Detect which cell encompasses the target text, then output its (X, Y) center coordinate. 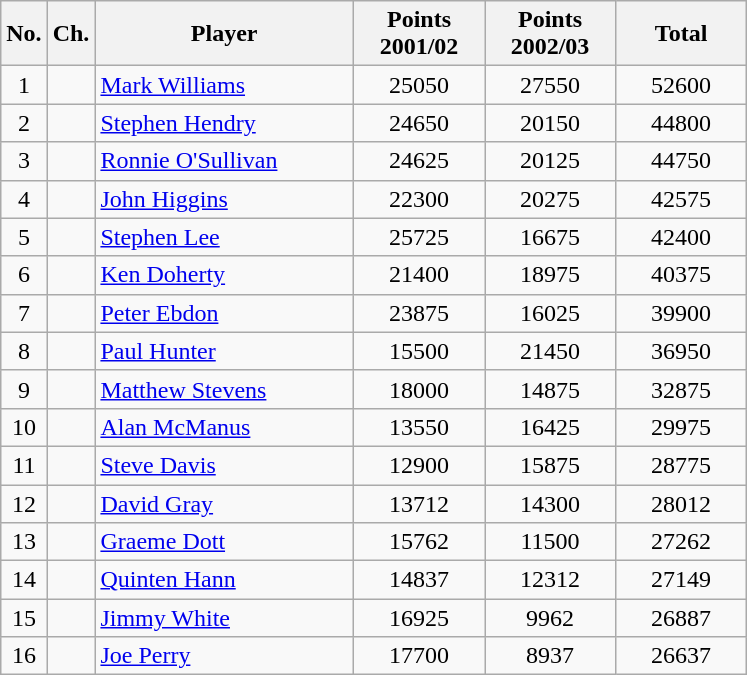
Ronnie O'Sullivan (224, 161)
Alan McManus (224, 427)
26637 (682, 656)
Peter Ebdon (224, 313)
39900 (682, 313)
21400 (418, 275)
29975 (682, 427)
Points 2002/03 (550, 34)
Mark Williams (224, 85)
John Higgins (224, 199)
16675 (550, 237)
27550 (550, 85)
13712 (418, 503)
13550 (418, 427)
16025 (550, 313)
25725 (418, 237)
9 (24, 389)
23875 (418, 313)
Graeme Dott (224, 542)
12 (24, 503)
26887 (682, 618)
27149 (682, 580)
4 (24, 199)
20125 (550, 161)
2 (24, 123)
8 (24, 351)
42400 (682, 237)
6 (24, 275)
9962 (550, 618)
28012 (682, 503)
Ch. (71, 34)
20150 (550, 123)
14875 (550, 389)
5 (24, 237)
17700 (418, 656)
Paul Hunter (224, 351)
Stephen Hendry (224, 123)
25050 (418, 85)
28775 (682, 465)
14 (24, 580)
No. (24, 34)
52600 (682, 85)
Ken Doherty (224, 275)
7 (24, 313)
14837 (418, 580)
Steve Davis (224, 465)
16925 (418, 618)
11 (24, 465)
11500 (550, 542)
16 (24, 656)
David Gray (224, 503)
Points 2001/02 (418, 34)
Total (682, 34)
24650 (418, 123)
12900 (418, 465)
Matthew Stevens (224, 389)
3 (24, 161)
40375 (682, 275)
24625 (418, 161)
16425 (550, 427)
21450 (550, 351)
44800 (682, 123)
32875 (682, 389)
18975 (550, 275)
42575 (682, 199)
20275 (550, 199)
Quinten Hann (224, 580)
Jimmy White (224, 618)
Player (224, 34)
1 (24, 85)
22300 (418, 199)
10 (24, 427)
18000 (418, 389)
Stephen Lee (224, 237)
27262 (682, 542)
44750 (682, 161)
14300 (550, 503)
13 (24, 542)
15500 (418, 351)
Joe Perry (224, 656)
8937 (550, 656)
12312 (550, 580)
15762 (418, 542)
36950 (682, 351)
15875 (550, 465)
15 (24, 618)
